Return the (x, y) coordinate for the center point of the cell that contains the specified text.  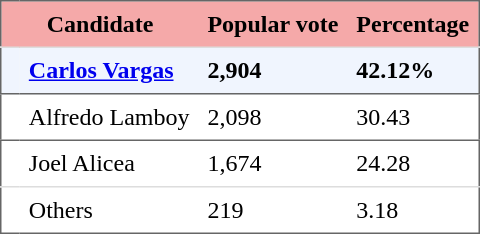
42.12% (413, 70)
2,098 (272, 117)
219 (272, 210)
Others (110, 210)
1,674 (272, 163)
Popular vote (272, 24)
Carlos Vargas (110, 70)
24.28 (413, 163)
2,904 (272, 70)
Joel Alicea (110, 163)
3.18 (413, 210)
Percentage (413, 24)
30.43 (413, 117)
Alfredo Lamboy (110, 117)
Candidate (100, 24)
